Extract the (x, y) coordinate from the center of the cell holding the provided text.  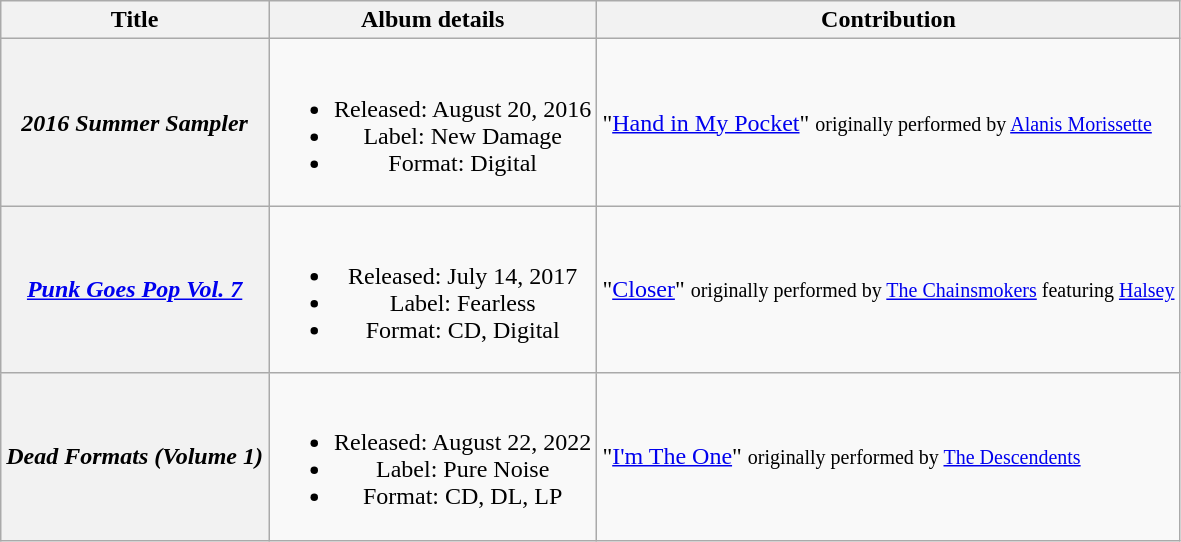
Contribution (888, 20)
"Closer" originally performed by The Chainsmokers featuring Halsey (888, 290)
"Hand in My Pocket" originally performed by Alanis Morissette (888, 122)
"I'm The One" originally performed by The Descendents (888, 456)
Released: August 20, 2016Label: New DamageFormat: Digital (432, 122)
2016 Summer Sampler (135, 122)
Released: July 14, 2017Label: FearlessFormat: CD, Digital (432, 290)
Punk Goes Pop Vol. 7 (135, 290)
Title (135, 20)
Dead Formats (Volume 1) (135, 456)
Released: August 22, 2022Label: Pure NoiseFormat: CD, DL, LP (432, 456)
Album details (432, 20)
